Identify which cell holds the provided text, then report its (X, Y) central coordinate. 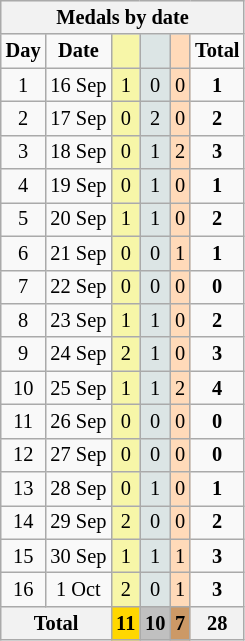
20 Sep (79, 219)
16 Sep (79, 85)
18 Sep (79, 152)
Day (24, 51)
13 (24, 489)
30 Sep (79, 556)
Medals by date (123, 17)
26 Sep (79, 421)
17 Sep (79, 118)
12 (24, 455)
16 (24, 589)
29 Sep (79, 522)
25 Sep (79, 388)
23 Sep (79, 320)
24 Sep (79, 354)
19 Sep (79, 186)
1 Oct (79, 589)
14 (24, 522)
15 (24, 556)
Date (79, 51)
8 (24, 320)
5 (24, 219)
28 (217, 623)
21 Sep (79, 253)
22 Sep (79, 287)
6 (24, 253)
27 Sep (79, 455)
28 Sep (79, 489)
9 (24, 354)
